Provide the (x, y) coordinate of the cell's center where the given text is located.  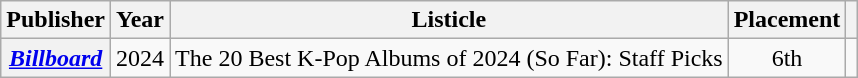
Year (140, 20)
6th (787, 58)
Publisher (56, 20)
Listicle (450, 20)
Placement (787, 20)
The 20 Best K-Pop Albums of 2024 (So Far): Staff Picks (450, 58)
2024 (140, 58)
Billboard (56, 58)
